Provide the [X, Y] coordinate of the cell's center where the given text is located.  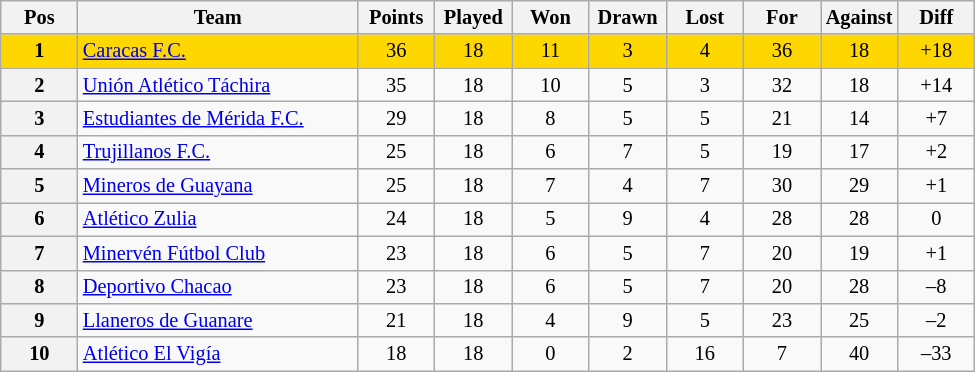
Caracas F.C. [218, 51]
–2 [936, 320]
35 [396, 85]
+2 [936, 152]
16 [704, 354]
Llaneros de Guanare [218, 320]
24 [396, 219]
Drawn [628, 17]
+14 [936, 85]
For [782, 17]
+7 [936, 118]
Mineros de Guayana [218, 186]
–33 [936, 354]
Estudiantes de Mérida F.C. [218, 118]
Won [550, 17]
Lost [704, 17]
Points [396, 17]
Diff [936, 17]
40 [858, 354]
Minervén Fútbol Club [218, 253]
Deportivo Chacao [218, 287]
1 [40, 51]
Pos [40, 17]
Atlético El Vigía [218, 354]
11 [550, 51]
14 [858, 118]
Trujillanos F.C. [218, 152]
Unión Atlético Táchira [218, 85]
–8 [936, 287]
17 [858, 152]
32 [782, 85]
Played [474, 17]
30 [782, 186]
+18 [936, 51]
Atlético Zulia [218, 219]
Team [218, 17]
Against [858, 17]
